Search for the cell housing the specified text and yield its (X, Y) center coordinate. 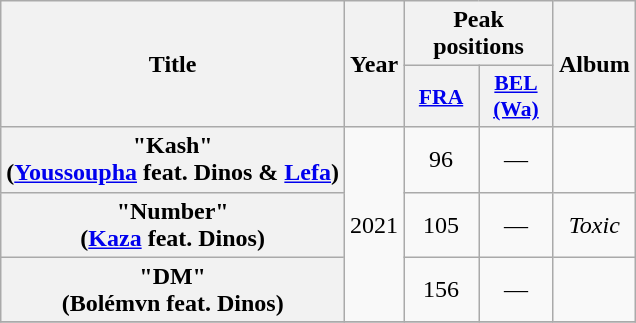
Peak positions (479, 34)
Title (173, 64)
FRA (442, 96)
"DM"(Bolémvn feat. Dinos) (173, 290)
Toxic (594, 224)
105 (442, 224)
"Kash"(Youssoupha feat. Dinos & Lefa) (173, 160)
"Number"(Kaza feat. Dinos) (173, 224)
Year (374, 64)
2021 (374, 224)
BEL (Wa) (516, 96)
96 (442, 160)
156 (442, 290)
Album (594, 64)
